Extract the (X, Y) coordinate from the center of the cell holding the provided text.  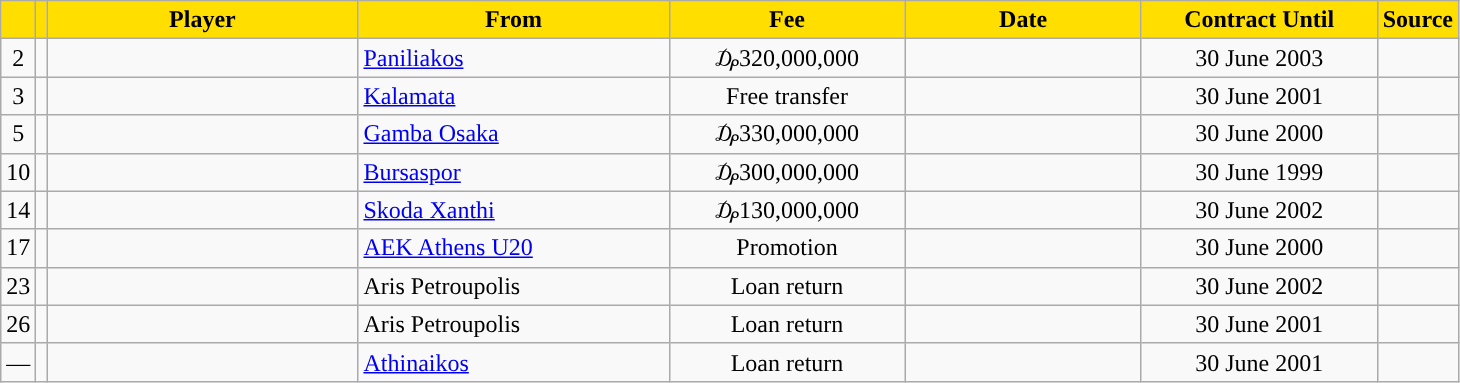
Gamba Osaka (514, 134)
Contract Until (1259, 20)
— (18, 362)
From (514, 20)
₯130,000,000 (787, 210)
Date (1023, 20)
Paniliakos (514, 58)
10 (18, 172)
Bursaspor (514, 172)
5 (18, 134)
30 June 1999 (1259, 172)
₯300,000,000 (787, 172)
Free transfer (787, 96)
Player (202, 20)
3 (18, 96)
₯330,000,000 (787, 134)
₯320,000,000 (787, 58)
26 (18, 324)
30 June 2003 (1259, 58)
14 (18, 210)
Athinaikos (514, 362)
Kalamata (514, 96)
Skoda Xanthi (514, 210)
17 (18, 248)
AEK Athens U20 (514, 248)
23 (18, 286)
Source (1418, 20)
2 (18, 58)
Fee (787, 20)
Promotion (787, 248)
